Determine the [X, Y] coordinate at the center of the cell enclosing the given text.  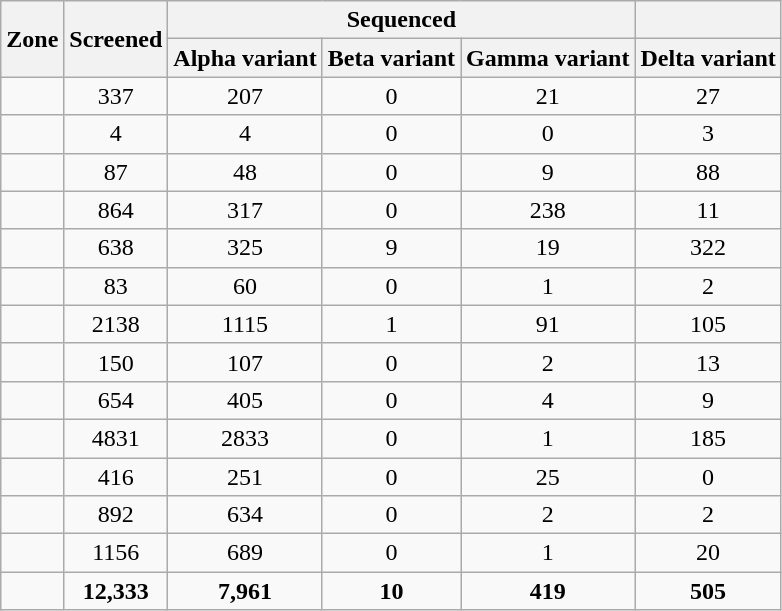
Delta variant [708, 58]
48 [245, 172]
21 [548, 96]
Zone [32, 39]
Alpha variant [245, 58]
3 [708, 134]
2833 [245, 438]
238 [548, 210]
150 [116, 362]
91 [548, 324]
337 [116, 96]
107 [245, 362]
19 [548, 248]
325 [245, 248]
11 [708, 210]
88 [708, 172]
105 [708, 324]
12,333 [116, 591]
207 [245, 96]
2138 [116, 324]
322 [708, 248]
638 [116, 248]
251 [245, 477]
4831 [116, 438]
654 [116, 400]
419 [548, 591]
689 [245, 553]
185 [708, 438]
505 [708, 591]
634 [245, 515]
405 [245, 400]
27 [708, 96]
1156 [116, 553]
Screened [116, 39]
7,961 [245, 591]
864 [116, 210]
10 [391, 591]
416 [116, 477]
Beta variant [391, 58]
Sequenced [402, 20]
20 [708, 553]
87 [116, 172]
1115 [245, 324]
25 [548, 477]
60 [245, 286]
892 [116, 515]
317 [245, 210]
83 [116, 286]
Gamma variant [548, 58]
13 [708, 362]
